Determine the (X, Y) coordinate at the center of the cell enclosing the given text.  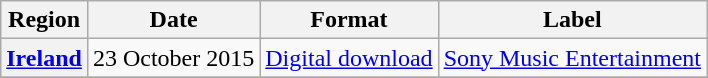
23 October 2015 (173, 58)
Label (572, 20)
Date (173, 20)
Sony Music Entertainment (572, 58)
Ireland (44, 58)
Region (44, 20)
Digital download (349, 58)
Format (349, 20)
